Provide the [X, Y] coordinate of the cell's center where the given text is located.  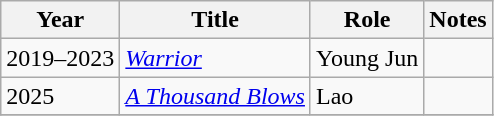
Lao [366, 96]
2019–2023 [60, 58]
Role [366, 20]
2025 [60, 96]
Young Jun [366, 58]
Notes [458, 20]
A Thousand Blows [216, 96]
Warrior [216, 58]
Year [60, 20]
Title [216, 20]
